Return the (x, y) coordinate for the center point of the cell that contains the specified text.  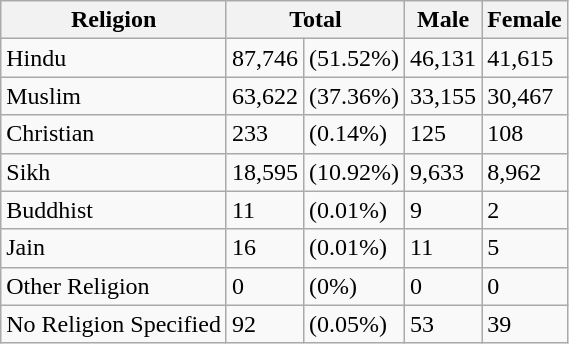
(0%) (354, 286)
46,131 (444, 58)
30,467 (525, 96)
9 (444, 210)
16 (264, 248)
125 (444, 134)
63,622 (264, 96)
8,962 (525, 172)
53 (444, 324)
(0.05%) (354, 324)
No Religion Specified (114, 324)
Male (444, 20)
(0.14%) (354, 134)
Hindu (114, 58)
Christian (114, 134)
108 (525, 134)
87,746 (264, 58)
41,615 (525, 58)
2 (525, 210)
233 (264, 134)
(37.36%) (354, 96)
(51.52%) (354, 58)
Female (525, 20)
33,155 (444, 96)
5 (525, 248)
Religion (114, 20)
Buddhist (114, 210)
92 (264, 324)
Sikh (114, 172)
39 (525, 324)
9,633 (444, 172)
Total (315, 20)
(10.92%) (354, 172)
Other Religion (114, 286)
18,595 (264, 172)
Muslim (114, 96)
Jain (114, 248)
